Provide the (x, y) coordinate of the cell's center where the given text is located.  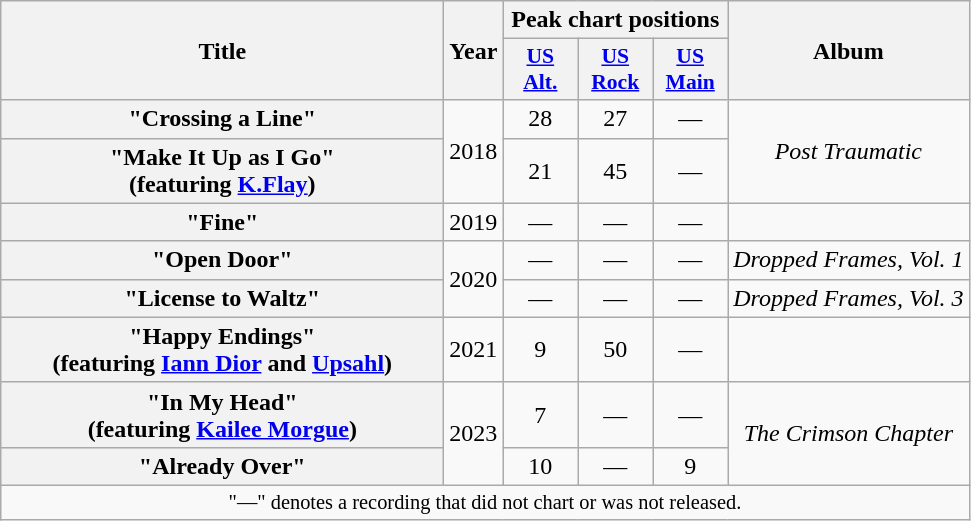
7 (540, 414)
28 (540, 119)
USMain (690, 70)
45 (616, 170)
2020 (474, 279)
"—" denotes a recording that did not chart or was not released. (485, 502)
USRock (616, 70)
"In My Head" (featuring Kailee Morgue) (222, 414)
2021 (474, 350)
"Fine" (222, 222)
"Already Over" (222, 466)
2019 (474, 222)
"Happy Endings" (featuring Iann Dior and Upsahl) (222, 350)
Dropped Frames, Vol. 1 (849, 260)
"Make It Up as I Go" (featuring K.Flay) (222, 170)
The Crimson Chapter (849, 434)
Year (474, 50)
50 (616, 350)
Album (849, 50)
Title (222, 50)
27 (616, 119)
"Open Door" (222, 260)
USAlt. (540, 70)
21 (540, 170)
10 (540, 466)
2018 (474, 152)
2023 (474, 434)
"License to Waltz" (222, 298)
"Crossing a Line" (222, 119)
Peak chart positions (616, 20)
Dropped Frames, Vol. 3 (849, 298)
Post Traumatic (849, 152)
